Provide the [X, Y] coordinate of the cell's center where the given text is located.  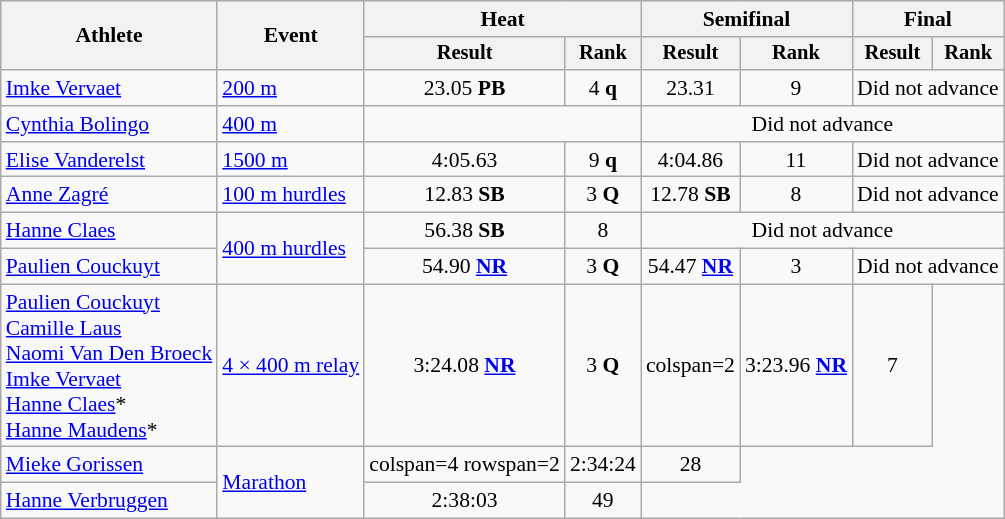
12.83 SB [464, 195]
11 [796, 160]
Semifinal [746, 19]
Mieke Gorissen [110, 465]
54.47 NR [690, 267]
12.78 SB [690, 195]
23.05 PB [464, 88]
4:04.86 [690, 160]
9 [796, 88]
Final [928, 19]
Athlete [110, 36]
2:38:03 [464, 501]
Paulien Couckuyt [110, 267]
Imke Vervaet [110, 88]
Event [290, 36]
28 [690, 465]
400 m hurdles [290, 248]
54.90 NR [464, 267]
56.38 SB [464, 231]
4:05.63 [464, 160]
2:34:24 [603, 465]
4 q [603, 88]
7 [892, 366]
3:23.96 NR [796, 366]
400 m [290, 124]
colspan=4 rowspan=2 [464, 465]
1500 m [290, 160]
100 m hurdles [290, 195]
Hanne Claes [110, 231]
Paulien CouckuytCamille LausNaomi Van Den BroeckImke VervaetHanne Claes*Hanne Maudens* [110, 366]
4 × 400 m relay [290, 366]
9 q [603, 160]
colspan=2 [690, 366]
23.31 [690, 88]
Marathon [290, 482]
3 [796, 267]
200 m [290, 88]
Anne Zagré [110, 195]
Hanne Verbruggen [110, 501]
Elise Vanderelst [110, 160]
49 [603, 501]
Cynthia Bolingo [110, 124]
3:24.08 NR [464, 366]
Heat [502, 19]
